Identify which cell holds the provided text, then report its (x, y) central coordinate. 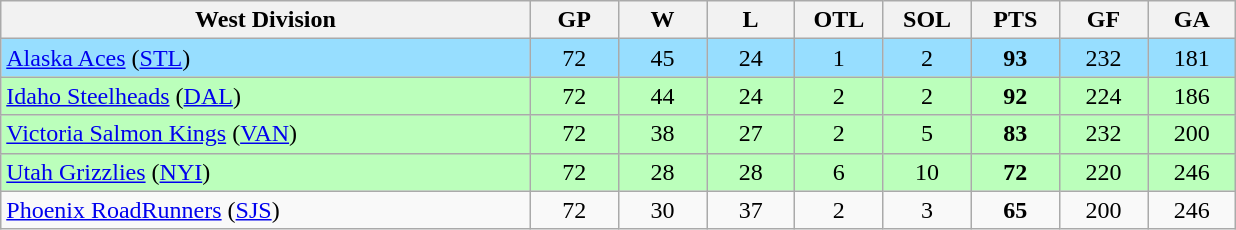
Utah Grizzlies (NYI) (266, 172)
OTL (839, 20)
44 (662, 96)
GF (1103, 20)
Phoenix RoadRunners (SJS) (266, 210)
GP (574, 20)
92 (1015, 96)
224 (1103, 96)
38 (662, 134)
1 (839, 58)
37 (751, 210)
45 (662, 58)
W (662, 20)
83 (1015, 134)
27 (751, 134)
Victoria Salmon Kings (VAN) (266, 134)
L (751, 20)
3 (927, 210)
30 (662, 210)
181 (1192, 58)
Idaho Steelheads (DAL) (266, 96)
Alaska Aces (STL) (266, 58)
220 (1103, 172)
93 (1015, 58)
West Division (266, 20)
6 (839, 172)
PTS (1015, 20)
GA (1192, 20)
10 (927, 172)
186 (1192, 96)
65 (1015, 210)
SOL (927, 20)
5 (927, 134)
